Search for the cell housing the specified text and yield its [X, Y] center coordinate. 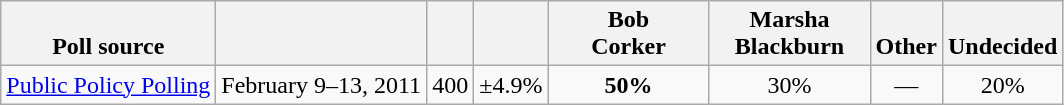
400 [450, 85]
Undecided [1002, 34]
30% [790, 85]
Other [906, 34]
50% [628, 85]
MarshaBlackburn [790, 34]
±4.9% [511, 85]
Public Policy Polling [108, 85]
— [906, 85]
Poll source [108, 34]
20% [1002, 85]
February 9–13, 2011 [322, 85]
BobCorker [628, 34]
